Output the (x, y) coordinate of the center of the cell containing the given text.  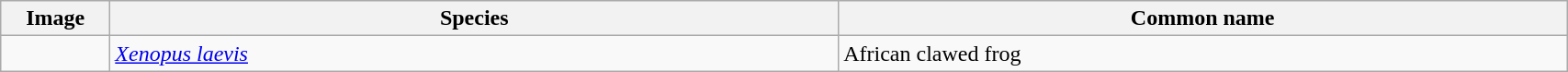
Common name (1203, 18)
Species (474, 18)
Image (55, 18)
African clawed frog (1203, 54)
Xenopus laevis (474, 54)
